Find where the given text appears and provide that cell's center as (X, Y) coordinate. 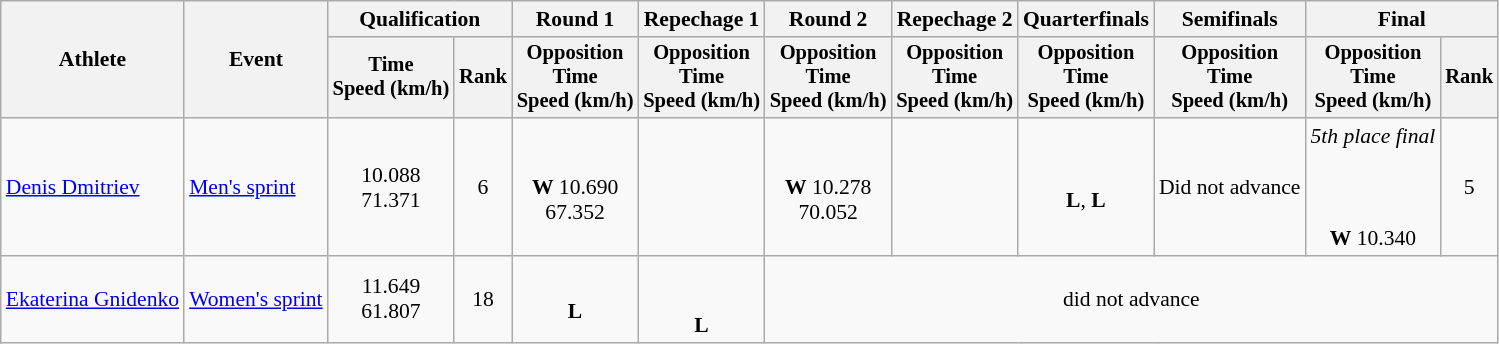
Women's sprint (256, 300)
Round 1 (576, 19)
5th place finalW 10.340 (1372, 187)
6 (483, 187)
W 10.27870.052 (828, 187)
Denis Dmitriev (92, 187)
Did not advance (1230, 187)
Repechage 1 (702, 19)
5 (1469, 187)
Athlete (92, 60)
Qualification (420, 19)
W 10.69067.352 (576, 187)
Quarterfinals (1086, 19)
Event (256, 60)
Semifinals (1230, 19)
Men's sprint (256, 187)
11.64961.807 (392, 300)
10.08871.371 (392, 187)
TimeSpeed (km/h) (392, 78)
Ekaterina Gnidenko (92, 300)
Final (1401, 19)
Repechage 2 (954, 19)
18 (483, 300)
did not advance (1132, 300)
Round 2 (828, 19)
L, L (1086, 187)
